Provide the [x, y] coordinate of the cell's center where the given text is located.  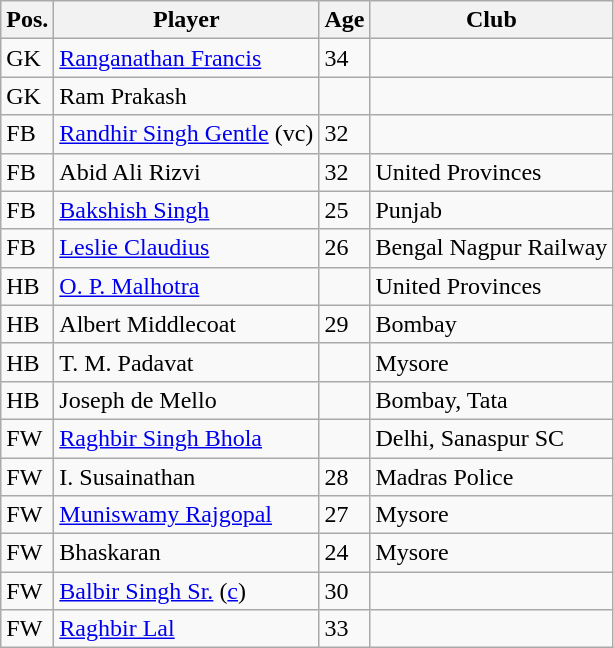
Madras Police [492, 477]
Abid Ali Rizvi [186, 172]
30 [344, 591]
Age [344, 20]
Delhi, Sanaspur SC [492, 438]
24 [344, 553]
T. M. Padavat [186, 362]
Bhaskaran [186, 553]
Joseph de Mello [186, 400]
29 [344, 324]
Ranganathan Francis [186, 58]
34 [344, 58]
Raghbir Lal [186, 629]
Randhir Singh Gentle (vc) [186, 134]
Bombay [492, 324]
Pos. [28, 20]
25 [344, 210]
Raghbir Singh Bhola [186, 438]
27 [344, 515]
Player [186, 20]
Bombay, Tata [492, 400]
Bakshish Singh [186, 210]
Balbir Singh Sr. (c) [186, 591]
Ram Prakash [186, 96]
Bengal Nagpur Railway [492, 248]
Leslie Claudius [186, 248]
26 [344, 248]
Club [492, 20]
O. P. Malhotra [186, 286]
I. Susainathan [186, 477]
Muniswamy Rajgopal [186, 515]
Albert Middlecoat [186, 324]
28 [344, 477]
Punjab [492, 210]
33 [344, 629]
